Determine the [X, Y] coordinate at the center of the cell enclosing the given text.  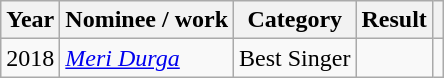
Nominee / work [147, 20]
Result [394, 20]
Category [295, 20]
Year [30, 20]
2018 [30, 58]
Meri Durga [147, 58]
Best Singer [295, 58]
